For the text-containing cell, return its midpoint in [x, y] coordinate format. 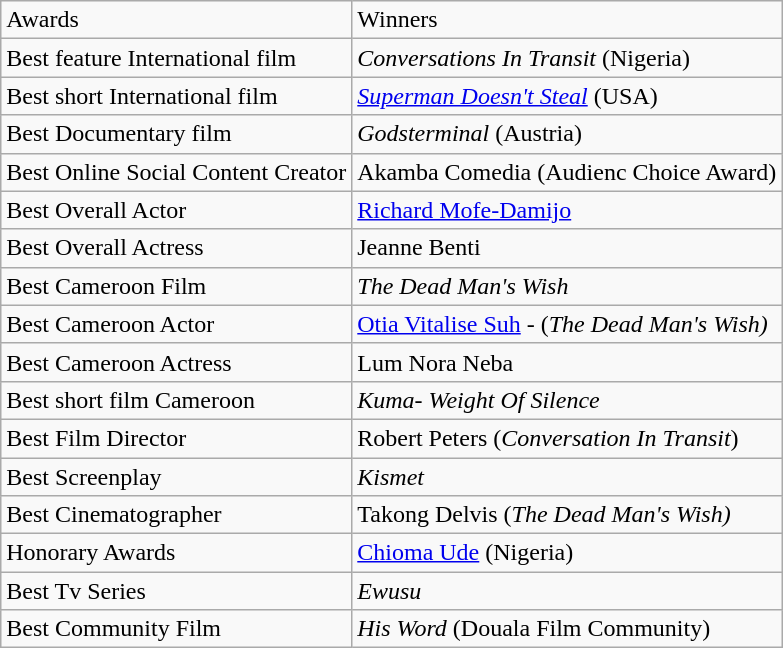
Kuma- Weight Of Silence [567, 400]
Richard Mofe-Damijo [567, 210]
Robert Peters (Conversation In Transit) [567, 438]
Best Film Director [176, 438]
Best feature International film [176, 58]
Honorary Awards [176, 553]
Kismet [567, 477]
Best Cinematographer [176, 515]
Best short International film [176, 96]
Conversations In Transit (Nigeria) [567, 58]
Best Tv Series [176, 591]
Lum Nora Neba [567, 362]
Best Overall Actress [176, 248]
His Word (Douala Film Community) [567, 629]
Best Cameroon Actress [176, 362]
Best Overall Actor [176, 210]
Best Screenplay [176, 477]
Superman Doesn't Steal (USA) [567, 96]
The Dead Man's Wish [567, 286]
Jeanne Benti [567, 248]
Akamba Comedia (Audienc Choice Award) [567, 172]
Winners [567, 20]
Best Cameroon Film [176, 286]
Best Cameroon Actor [176, 324]
Ewusu [567, 591]
Otia Vitalise Suh - (The Dead Man's Wish) [567, 324]
Chioma Ude (Nigeria) [567, 553]
Takong Delvis (The Dead Man's Wish) [567, 515]
Best Community Film [176, 629]
Best short film Cameroon [176, 400]
Awards [176, 20]
Best Online Social Content Creator [176, 172]
Best Documentary film [176, 134]
Godsterminal (Austria) [567, 134]
